Search for the cell housing the specified text and yield its (x, y) center coordinate. 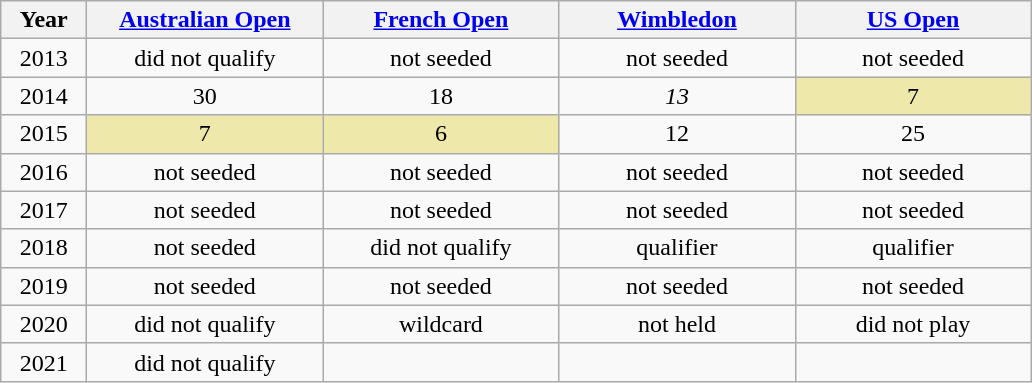
2013 (44, 58)
2019 (44, 286)
2021 (44, 362)
25 (913, 134)
Australian Open (205, 20)
2017 (44, 210)
not held (677, 324)
2014 (44, 96)
13 (677, 96)
30 (205, 96)
2020 (44, 324)
2015 (44, 134)
12 (677, 134)
2018 (44, 248)
wildcard (441, 324)
French Open (441, 20)
18 (441, 96)
Wimbledon (677, 20)
US Open (913, 20)
6 (441, 134)
Year (44, 20)
2016 (44, 172)
did not play (913, 324)
